Pinpoint the cell where the given text exists, returning its (X, Y) midpoint coordinate. 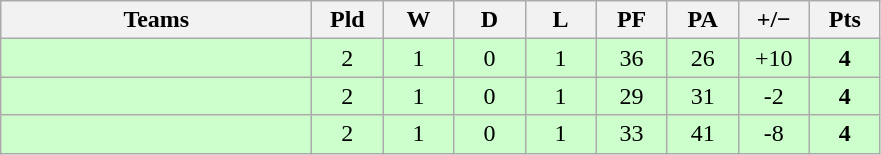
L (560, 20)
PF (632, 20)
Pts (844, 20)
PA (702, 20)
33 (632, 134)
Pld (348, 20)
+10 (774, 58)
-8 (774, 134)
W (418, 20)
31 (702, 96)
Teams (156, 20)
+/− (774, 20)
26 (702, 58)
D (490, 20)
-2 (774, 96)
36 (632, 58)
29 (632, 96)
41 (702, 134)
